Output the (X, Y) coordinate of the center of the cell containing the given text.  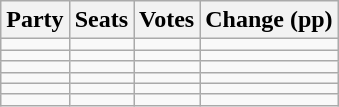
Change (pp) (269, 20)
Seats (101, 20)
Votes (167, 20)
Party (35, 20)
